Detect which cell encompasses the target text, then output its (X, Y) center coordinate. 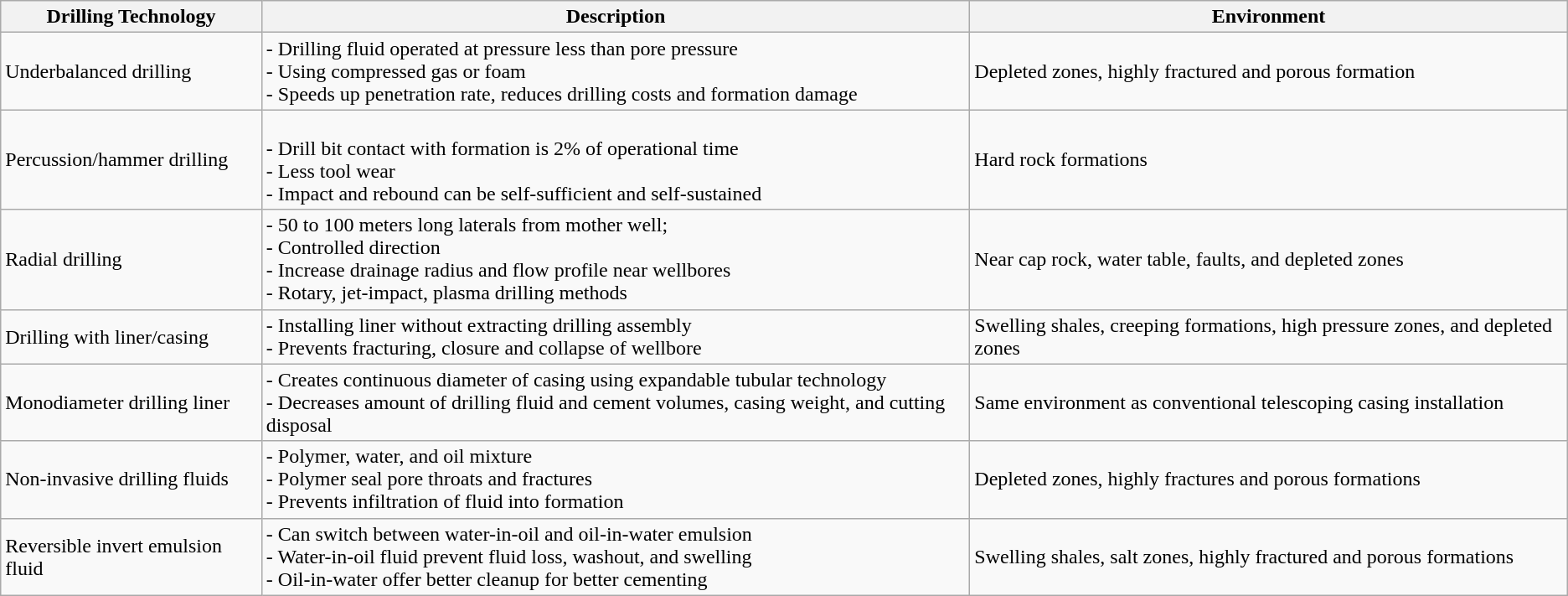
Underbalanced drilling (132, 71)
Depleted zones, highly fractures and porous formations (1268, 479)
Environment (1268, 17)
Swelling shales, salt zones, highly fractured and porous formations (1268, 557)
Reversible invert emulsion fluid (132, 557)
Drilling Technology (132, 17)
Hard rock formations (1268, 159)
Non-invasive drilling fluids (132, 479)
Swelling shales, creeping formations, high pressure zones, and depleted zones (1268, 337)
Depleted zones, highly fractured and porous formation (1268, 71)
- Drill bit contact with formation is 2% of operational time- Less tool wear- Impact and rebound can be self-sufficient and self-sustained (615, 159)
Monodiameter drilling liner (132, 402)
- Installing liner without extracting drilling assembly- Prevents fracturing, closure and collapse of wellbore (615, 337)
Same environment as conventional telescoping casing installation (1268, 402)
- Polymer, water, and oil mixture- Polymer seal pore throats and fractures- Prevents infiltration of fluid into formation (615, 479)
Drilling with liner/casing (132, 337)
Near cap rock, water table, faults, and depleted zones (1268, 260)
Percussion/hammer drilling (132, 159)
Description (615, 17)
Radial drilling (132, 260)
